Output the (x, y) coordinate of the center of the cell containing the given text.  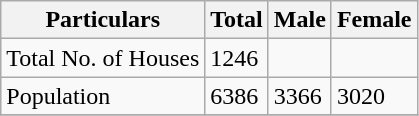
6386 (237, 96)
1246 (237, 58)
Female (374, 20)
Total (237, 20)
Particulars (103, 20)
3366 (300, 96)
3020 (374, 96)
Population (103, 96)
Total No. of Houses (103, 58)
Male (300, 20)
